Extract the (x, y) coordinate from the center of the cell holding the provided text.  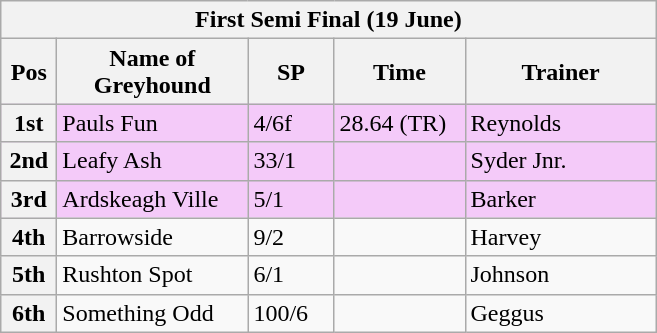
6/1 (291, 275)
First Semi Final (19 June) (328, 20)
1st (29, 123)
3rd (29, 199)
Harvey (560, 237)
100/6 (291, 313)
6th (29, 313)
Something Odd (152, 313)
5/1 (291, 199)
28.64 (TR) (400, 123)
Geggus (560, 313)
SP (291, 72)
Syder Jnr. (560, 161)
2nd (29, 161)
Time (400, 72)
Johnson (560, 275)
Barker (560, 199)
Leafy Ash (152, 161)
Pos (29, 72)
33/1 (291, 161)
Rushton Spot (152, 275)
4th (29, 237)
Trainer (560, 72)
Reynolds (560, 123)
5th (29, 275)
9/2 (291, 237)
Pauls Fun (152, 123)
4/6f (291, 123)
Name of Greyhound (152, 72)
Barrowside (152, 237)
Ardskeagh Ville (152, 199)
